For the text-containing cell, return its midpoint in [x, y] coordinate format. 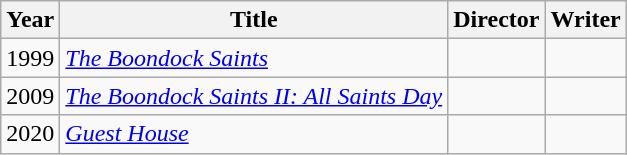
1999 [30, 58]
Year [30, 20]
The Boondock Saints [254, 58]
Writer [586, 20]
2020 [30, 134]
The Boondock Saints II: All Saints Day [254, 96]
Guest House [254, 134]
Director [496, 20]
Title [254, 20]
2009 [30, 96]
